From the cell containing the given text, extract its center point as (X, Y) coordinate. 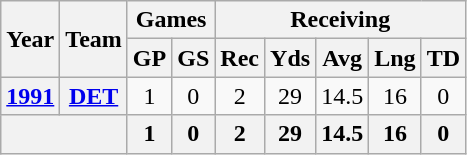
Avg (342, 58)
1991 (30, 96)
Receiving (340, 20)
GS (194, 58)
Yds (290, 58)
Rec (240, 58)
GP (149, 58)
DET (94, 96)
Year (30, 39)
TD (443, 58)
Lng (395, 58)
Team (94, 39)
Games (170, 20)
